Output the (X, Y) coordinate of the center of the cell containing the given text.  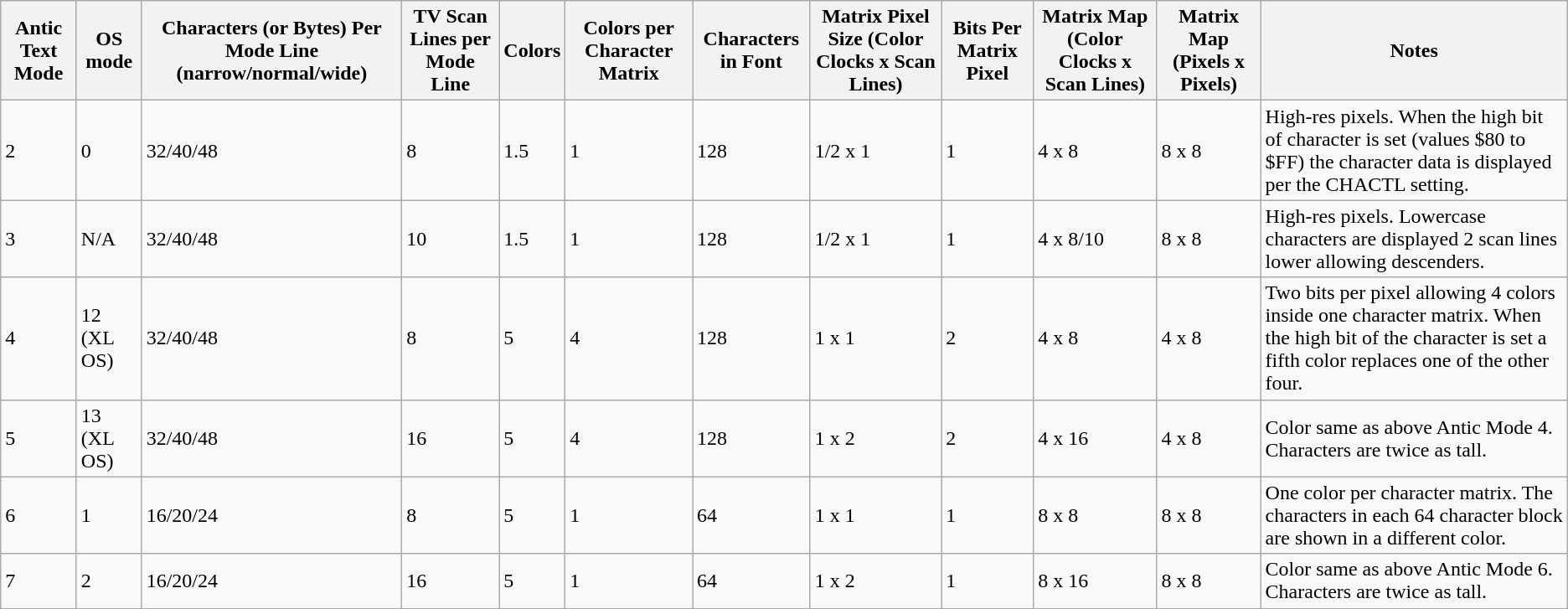
Characters in Font (752, 50)
One color per character matrix. The characters in each 64 character block are shown in a different color. (1414, 515)
High-res pixels. When the high bit of character is set (values $80 to $FF) the character data is displayed per the CHACTL setting. (1414, 151)
Antic Text Mode (39, 50)
Color same as above Antic Mode 4. Characters are twice as tall. (1414, 438)
OS mode (109, 50)
TV Scan Lines per Mode Line (451, 50)
Notes (1414, 50)
4 x 8/10 (1096, 239)
Colors per Character Matrix (629, 50)
12 (XL OS) (109, 338)
8 x 16 (1096, 581)
13 (XL OS) (109, 438)
Characters (or Bytes) Per Mode Line (narrow/normal/wide) (271, 50)
3 (39, 239)
Color same as above Antic Mode 6. Characters are twice as tall. (1414, 581)
7 (39, 581)
High-res pixels. Lowercase characters are displayed 2 scan lines lower allowing descenders. (1414, 239)
Matrix Pixel Size (Color Clocks x Scan Lines) (876, 50)
Matrix Map (Color Clocks x Scan Lines) (1096, 50)
10 (451, 239)
6 (39, 515)
0 (109, 151)
Matrix Map (Pixels x Pixels) (1209, 50)
Bits Per Matrix Pixel (988, 50)
Colors (533, 50)
N/A (109, 239)
4 x 16 (1096, 438)
